Return the (X, Y) coordinate for the center point of the cell that contains the specified text.  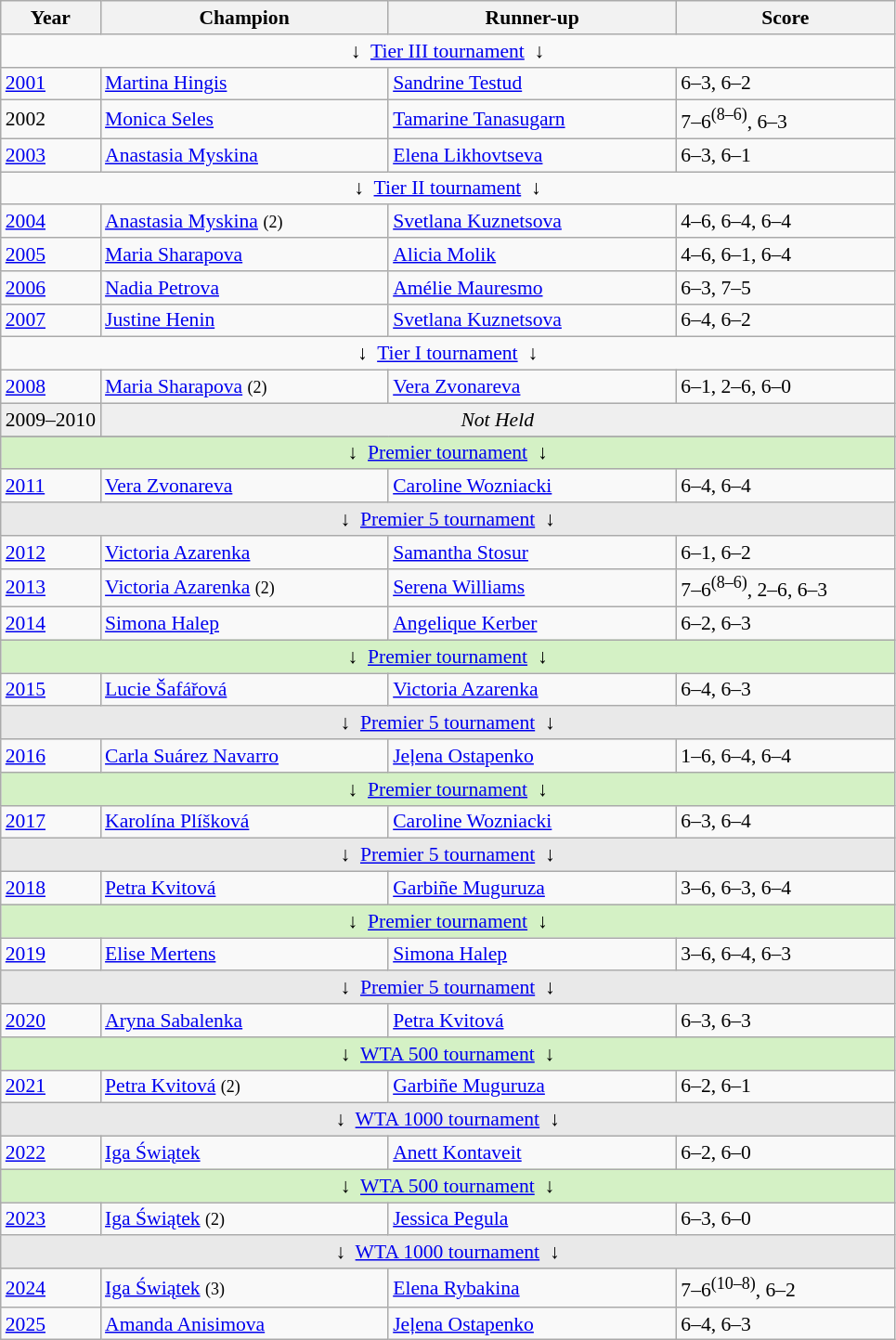
2017 (50, 823)
2014 (50, 624)
6–4, 6–3 (786, 690)
↓ Tier I tournament ↓ (448, 354)
Elena Likhovtseva (532, 155)
2020 (50, 1021)
6–4, 6–4 (786, 487)
Maria Sharapova (244, 254)
6–3, 7–5 (786, 288)
6–4, 6–2 (786, 320)
Lucie Šafářová (244, 690)
↓ Tier II tournament ↓ (448, 189)
Justine Henin (244, 320)
2006 (50, 288)
Serena Williams (532, 587)
↓ Tier III tournament ↓ (448, 51)
2008 (50, 387)
6–3, 6–0 (786, 1219)
Samantha Stosur (532, 553)
Anett Kontaveit (532, 1153)
Victoria Azarenka (2) (244, 587)
Monica Seles (244, 119)
Year (50, 18)
6–1, 2–6, 6–0 (786, 387)
Martina Hingis (244, 84)
Amélie Mauresmo (532, 288)
2003 (50, 155)
2024 (50, 1287)
Jessica Pegula (532, 1219)
Aryna Sabalenka (244, 1021)
Iga Świątek (2) (244, 1219)
2021 (50, 1087)
4–6, 6–4, 6–4 (786, 222)
Anastasia Myskina (2) (244, 222)
Karolína Plíšková (244, 823)
Iga Świątek (244, 1153)
Champion (244, 18)
2012 (50, 553)
2002 (50, 119)
2005 (50, 254)
7–6(10–8), 6–2 (786, 1287)
Carla Suárez Navarro (244, 756)
7–6(8–6), 2–6, 6–3 (786, 587)
Nadia Petrova (244, 288)
2011 (50, 487)
6–3, 6–3 (786, 1021)
2009–2010 (50, 420)
Maria Sharapova (2) (244, 387)
Not Held (498, 420)
2022 (50, 1153)
Tamarine Tanasugarn (532, 119)
6–2, 6–0 (786, 1153)
2013 (50, 587)
2019 (50, 955)
2016 (50, 756)
Runner-up (532, 18)
Elena Rybakina (532, 1287)
Sandrine Testud (532, 84)
6–3, 6–2 (786, 84)
2001 (50, 84)
6–1, 6–2 (786, 553)
4–6, 6–1, 6–4 (786, 254)
3–6, 6–3, 6–4 (786, 889)
2007 (50, 320)
Iga Świątek (3) (244, 1287)
Score (786, 18)
7–6(8–6), 6–3 (786, 119)
6–2, 6–3 (786, 624)
1–6, 6–4, 6–4 (786, 756)
Angelique Kerber (532, 624)
2015 (50, 690)
3–6, 6–4, 6–3 (786, 955)
6–3, 6–1 (786, 155)
2018 (50, 889)
Anastasia Myskina (244, 155)
Petra Kvitová (2) (244, 1087)
Elise Mertens (244, 955)
2004 (50, 222)
6–3, 6–4 (786, 823)
2023 (50, 1219)
Jeļena Ostapenko (532, 756)
6–2, 6–1 (786, 1087)
Alicia Molik (532, 254)
